Return the [X, Y] coordinate for the center point of the cell that contains the specified text.  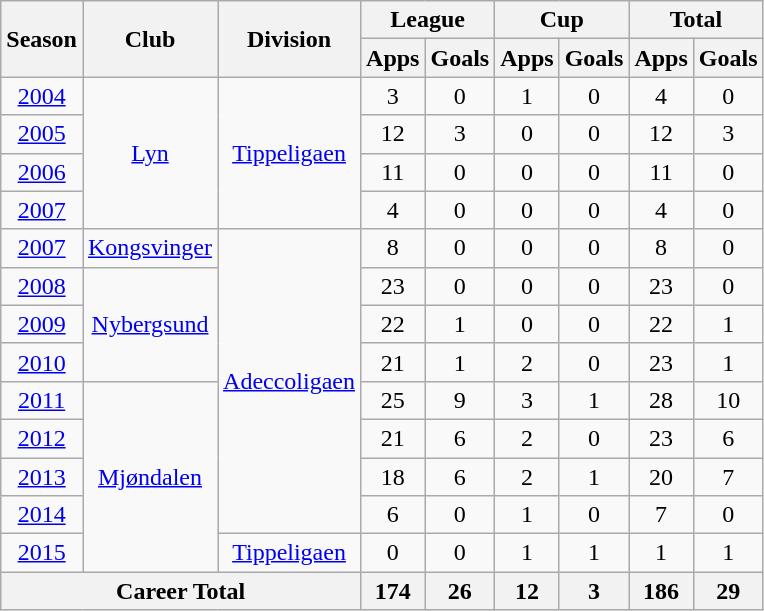
2004 [42, 96]
2014 [42, 515]
2008 [42, 286]
Division [290, 39]
2015 [42, 553]
Adeccoligaen [290, 381]
18 [393, 477]
Kongsvinger [150, 248]
Lyn [150, 153]
2005 [42, 134]
2011 [42, 400]
Season [42, 39]
2006 [42, 172]
186 [661, 591]
Cup [562, 20]
2013 [42, 477]
28 [661, 400]
2010 [42, 362]
2012 [42, 438]
Total [696, 20]
Club [150, 39]
174 [393, 591]
26 [460, 591]
20 [661, 477]
9 [460, 400]
Nybergsund [150, 324]
10 [728, 400]
Mjøndalen [150, 476]
29 [728, 591]
League [428, 20]
2009 [42, 324]
25 [393, 400]
Career Total [181, 591]
